Return [X, Y] of the center of cell containing provided text 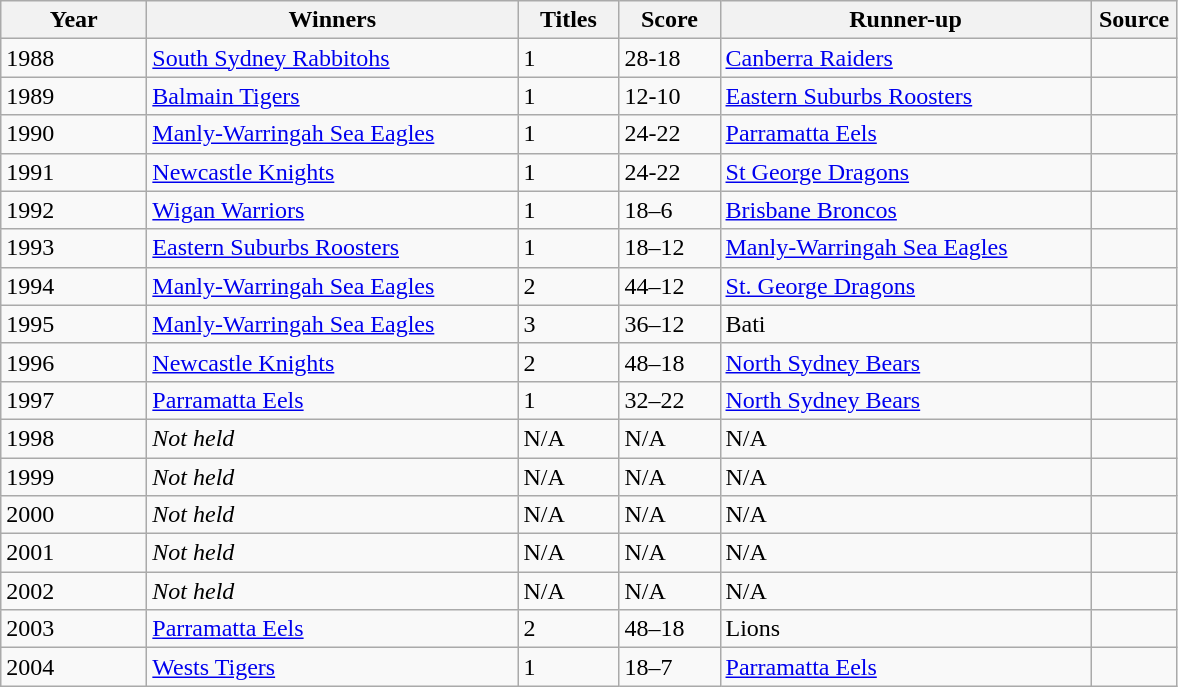
36–12 [670, 324]
18–7 [670, 667]
1997 [74, 400]
1989 [74, 96]
2000 [74, 515]
1994 [74, 286]
1993 [74, 248]
1998 [74, 438]
18–6 [670, 210]
1990 [74, 134]
2001 [74, 553]
3 [568, 324]
2002 [74, 591]
1996 [74, 362]
12-10 [670, 96]
1991 [74, 172]
St George Dragons [906, 172]
Year [74, 20]
28-18 [670, 58]
Wigan Warriors [332, 210]
St. George Dragons [906, 286]
South Sydney Rabbitohs [332, 58]
Brisbane Broncos [906, 210]
44–12 [670, 286]
18–12 [670, 248]
2004 [74, 667]
Titles [568, 20]
Score [670, 20]
1992 [74, 210]
Balmain Tigers [332, 96]
Bati [906, 324]
Lions [906, 629]
2003 [74, 629]
Canberra Raiders [906, 58]
Wests Tigers [332, 667]
1988 [74, 58]
1995 [74, 324]
1999 [74, 477]
32–22 [670, 400]
Winners [332, 20]
Runner-up [906, 20]
Source [1134, 20]
